Locate the cell with the specified text and output its [X, Y] center coordinate. 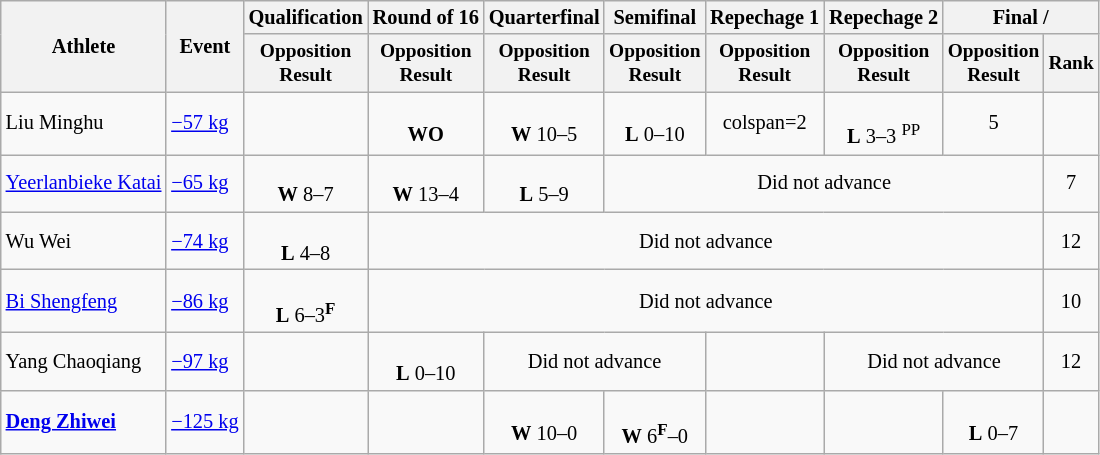
Yang Chaoqiang [84, 361]
colspan=2 [764, 122]
−65 kg [204, 183]
Deng Zhiwei [84, 422]
−74 kg [204, 241]
L 0–7 [994, 422]
−57 kg [204, 122]
WO [426, 122]
Wu Wei [84, 241]
W 10–5 [544, 122]
L 4–8 [306, 241]
−97 kg [204, 361]
Repechage 1 [764, 17]
Rank [1071, 62]
W 10–0 [544, 422]
−86 kg [204, 302]
7 [1071, 183]
Bi Shengfeng [84, 302]
10 [1071, 302]
−125 kg [204, 422]
L 3–3 PP [884, 122]
L 5–9 [544, 183]
Semifinal [654, 17]
Quarterfinal [544, 17]
L 6–3F [306, 302]
Event [204, 46]
Yeerlanbieke Katai [84, 183]
Round of 16 [426, 17]
Qualification [306, 17]
Athlete [84, 46]
W 6F–0 [654, 422]
Final / [1020, 17]
Repechage 2 [884, 17]
Liu Minghu [84, 122]
W 13–4 [426, 183]
W 8–7 [306, 183]
5 [994, 122]
